For the text-containing cell, return its midpoint in [x, y] coordinate format. 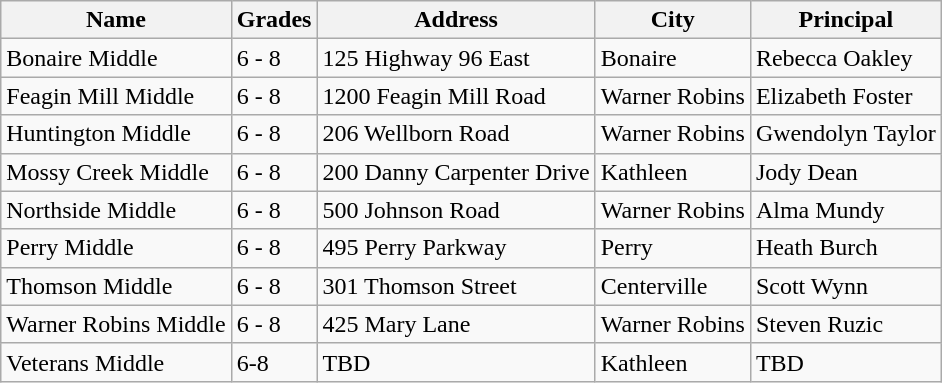
Bonaire [672, 58]
Rebecca Oakley [846, 58]
Veterans Middle [116, 362]
Principal [846, 20]
Thomson Middle [116, 286]
Heath Burch [846, 248]
Feagin Mill Middle [116, 96]
206 Wellborn Road [456, 134]
Scott Wynn [846, 286]
City [672, 20]
1200 Feagin Mill Road [456, 96]
6-8 [274, 362]
Bonaire Middle [116, 58]
Grades [274, 20]
Perry Middle [116, 248]
Centerville [672, 286]
Elizabeth Foster [846, 96]
Northside Middle [116, 210]
425 Mary Lane [456, 324]
Address [456, 20]
Warner Robins Middle [116, 324]
Mossy Creek Middle [116, 172]
500 Johnson Road [456, 210]
Name [116, 20]
Perry [672, 248]
Steven Ruzic [846, 324]
301 Thomson Street [456, 286]
Huntington Middle [116, 134]
Gwendolyn Taylor [846, 134]
495 Perry Parkway [456, 248]
Jody Dean [846, 172]
125 Highway 96 East [456, 58]
Alma Mundy [846, 210]
200 Danny Carpenter Drive [456, 172]
